For the text-containing cell, return its midpoint in (X, Y) coordinate format. 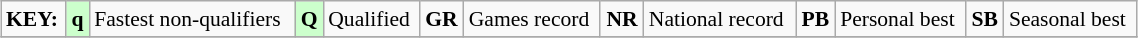
Qualified (371, 19)
Fastest non-qualifiers (192, 19)
NR (622, 19)
GR (442, 19)
PB (816, 19)
Q (309, 19)
KEY: (34, 19)
q (78, 19)
Games record (532, 19)
National record (720, 19)
Seasonal best (1070, 19)
SB (985, 19)
Personal best (900, 19)
